For the text-containing cell, return its midpoint in [X, Y] coordinate format. 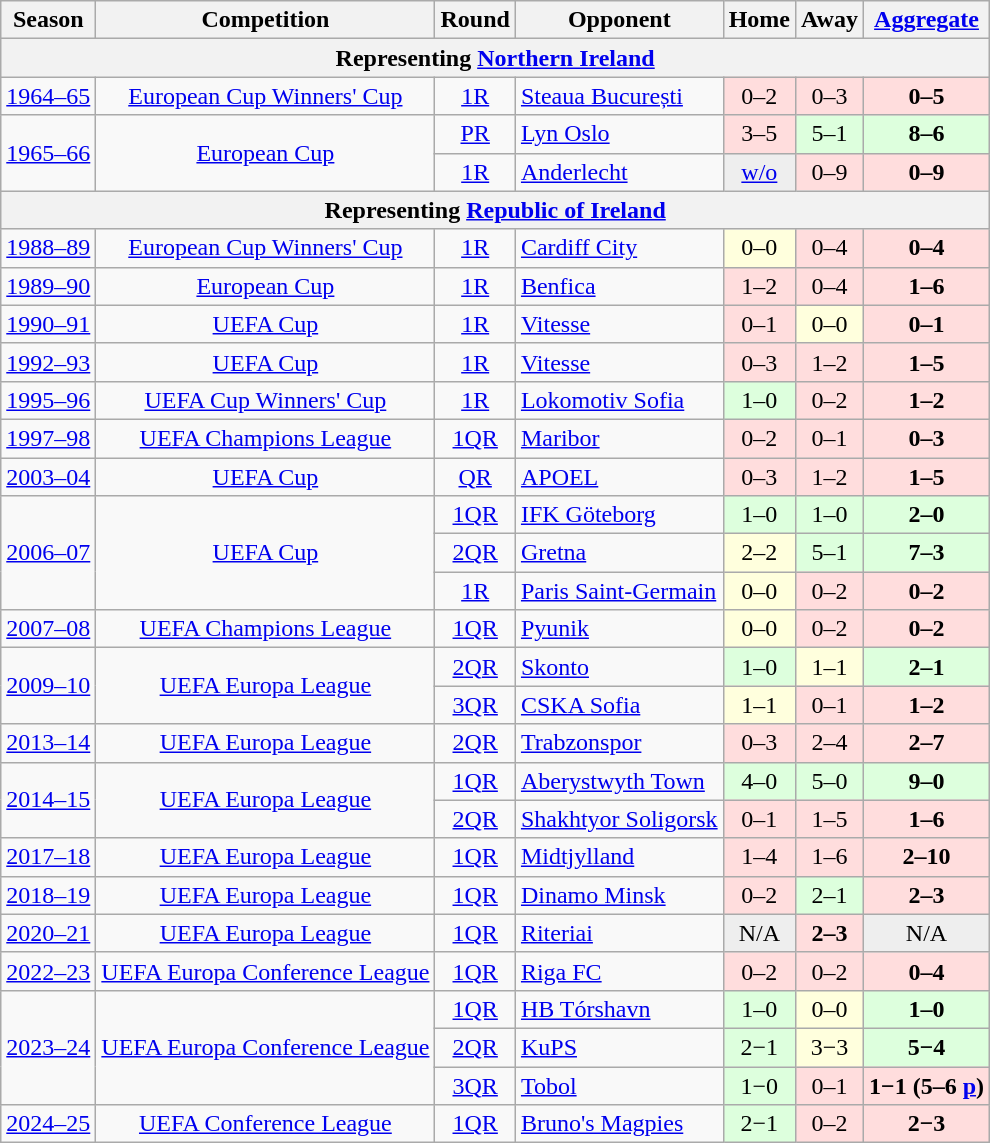
2022–23 [48, 971]
Lokomotiv Sofia [619, 400]
Tobol [619, 1085]
Steaua București [619, 96]
CSKA Sofia [619, 705]
2024–25 [48, 1124]
Competition [266, 20]
9–0 [926, 781]
3−3 [830, 1047]
KuPS [619, 1047]
2023–24 [48, 1047]
3–5 [759, 134]
UEFA Cup Winners' Cup [266, 400]
Riteriai [619, 933]
1988–89 [48, 248]
7–3 [926, 553]
1990–91 [48, 324]
2003–04 [48, 477]
5–0 [830, 781]
Riga FC [619, 971]
UEFA Conference League [266, 1124]
IFK Göteborg [619, 515]
Aggregate [926, 20]
Lyn Oslo [619, 134]
2014–15 [48, 800]
Gretna [619, 553]
HB Tórshavn [619, 1009]
2–2 [759, 553]
Bruno's Magpies [619, 1124]
2006–07 [48, 553]
2017–18 [48, 857]
QR [475, 477]
2013–14 [48, 743]
Midtjylland [619, 857]
1989–90 [48, 286]
Benfica [619, 286]
1992–93 [48, 362]
2–10 [926, 857]
Representing Northern Ireland [496, 58]
Season [48, 20]
2–4 [830, 743]
w/o [759, 172]
1965–66 [48, 153]
Shakhtyor Soligorsk [619, 819]
2007–08 [48, 629]
Cardiff City [619, 248]
1–4 [759, 857]
5−4 [926, 1047]
Dinamo Minsk [619, 895]
Representing Republic of Ireland [496, 210]
APOEL [619, 477]
Home [759, 20]
2−3 [926, 1124]
8–6 [926, 134]
Trabzonspor [619, 743]
2018–19 [48, 895]
Maribor [619, 438]
PR [475, 134]
1995–96 [48, 400]
2009–10 [48, 686]
Round [475, 20]
Anderlecht [619, 172]
1964–65 [48, 96]
Opponent [619, 20]
Pyunik [619, 629]
Aberystwyth Town [619, 781]
1−1 (5–6 p) [926, 1085]
Skonto [619, 667]
0–5 [926, 96]
2–0 [926, 515]
2–7 [926, 743]
4–0 [759, 781]
Away [830, 20]
Paris Saint-Germain [619, 591]
2020–21 [48, 933]
1−0 [759, 1085]
1997–98 [48, 438]
